Pinpoint the cell where the given text exists, returning its [x, y] midpoint coordinate. 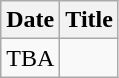
TBA [30, 58]
Date [30, 20]
Title [90, 20]
